Locate the cell with the specified text and output its (X, Y) center coordinate. 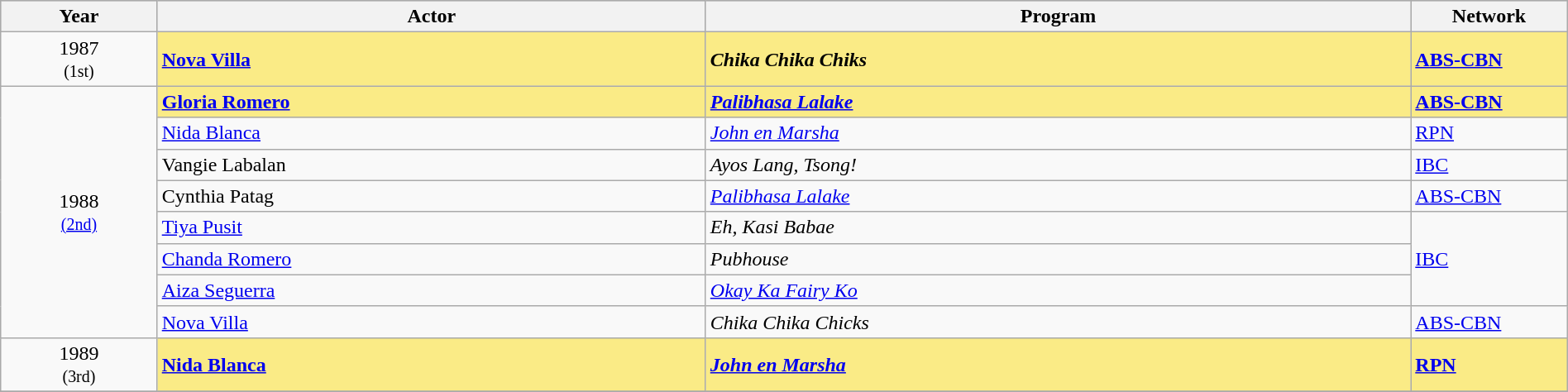
Vangie Labalan (432, 165)
Chanda Romero (432, 259)
Ayos Lang, Tsong! (1059, 165)
1989(3rd) (79, 364)
Tiya Pusit (432, 227)
Pubhouse (1059, 259)
Gloria Romero (432, 102)
Okay Ka Fairy Ko (1059, 290)
Chika Chika Chicks (1059, 322)
Eh, Kasi Babae (1059, 227)
1987(1st) (79, 60)
Chika Chika Chiks (1059, 60)
Year (79, 17)
Actor (432, 17)
Program (1059, 17)
Network (1489, 17)
Aiza Seguerra (432, 290)
Cynthia Patag (432, 196)
1988(2nd) (79, 212)
